Detect which cell encompasses the target text, then output its [x, y] center coordinate. 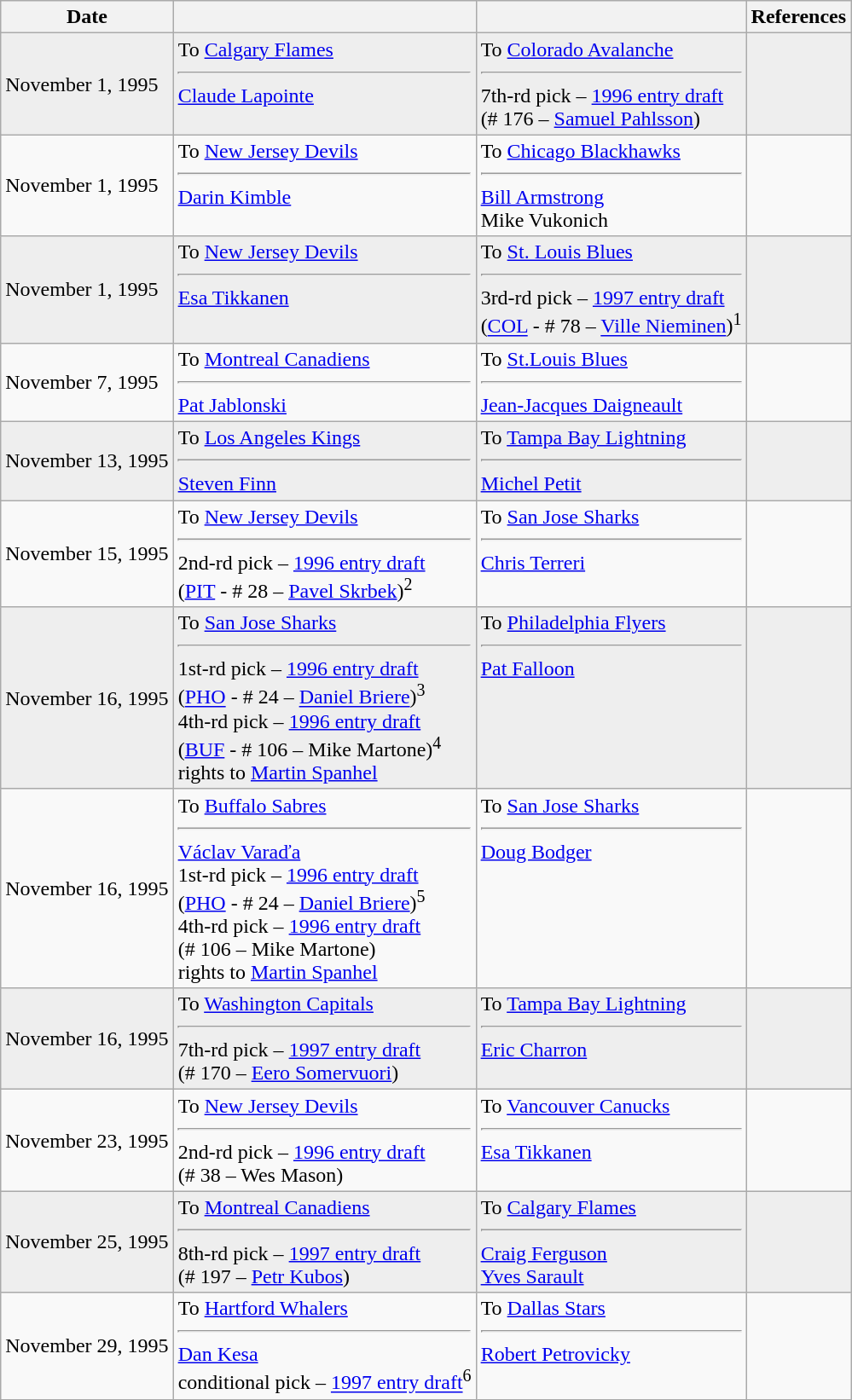
To New Jersey DevilsDarin Kimble [324, 186]
To St.Louis BluesJean-Jacques Daigneault [611, 382]
November 25, 1995 [87, 1241]
November 29, 1995 [87, 1346]
To New Jersey Devils2nd-rd pick – 1996 entry draft(# 38 – Wes Mason) [324, 1141]
To Dallas StarsRobert Petrovicky [611, 1346]
To Los Angeles KingsSteven Finn [324, 461]
To Hartford WhalersDan Kesaconditional pick – 1997 entry draft6 [324, 1346]
To Philadelphia FlyersPat Falloon [611, 697]
November 13, 1995 [87, 461]
To Colorado Avalanche7th-rd pick – 1996 entry draft(# 176 – Samuel Pahlsson) [611, 84]
To Montreal CanadiensPat Jablonski [324, 382]
To Montreal Canadiens8th-rd pick – 1997 entry draft(# 197 – Petr Kubos) [324, 1241]
To San Jose SharksChris Terreri [611, 554]
November 23, 1995 [87, 1141]
Date [87, 17]
To Chicago BlackhawksBill ArmstrongMike Vukonich [611, 186]
To New Jersey DevilsEsa Tikkanen [324, 290]
November 7, 1995 [87, 382]
To San Jose SharksDoug Bodger [611, 888]
To Calgary FlamesCraig FergusonYves Sarault [611, 1241]
To Tampa Bay LightningMichel Petit [611, 461]
References [798, 17]
To St. Louis Blues3rd-rd pick – 1997 entry draft(COL - # 78 – Ville Nieminen)1 [611, 290]
To Vancouver CanucksEsa Tikkanen [611, 1141]
To New Jersey Devils2nd-rd pick – 1996 entry draft(PIT - # 28 – Pavel Skrbek)2 [324, 554]
To Tampa Bay LightningEric Charron [611, 1038]
November 15, 1995 [87, 554]
To Calgary FlamesClaude Lapointe [324, 84]
To Washington Capitals7th-rd pick – 1997 entry draft(# 170 – Eero Somervuori) [324, 1038]
